Return the [x, y] coordinate for the center point of the cell that contains the specified text.  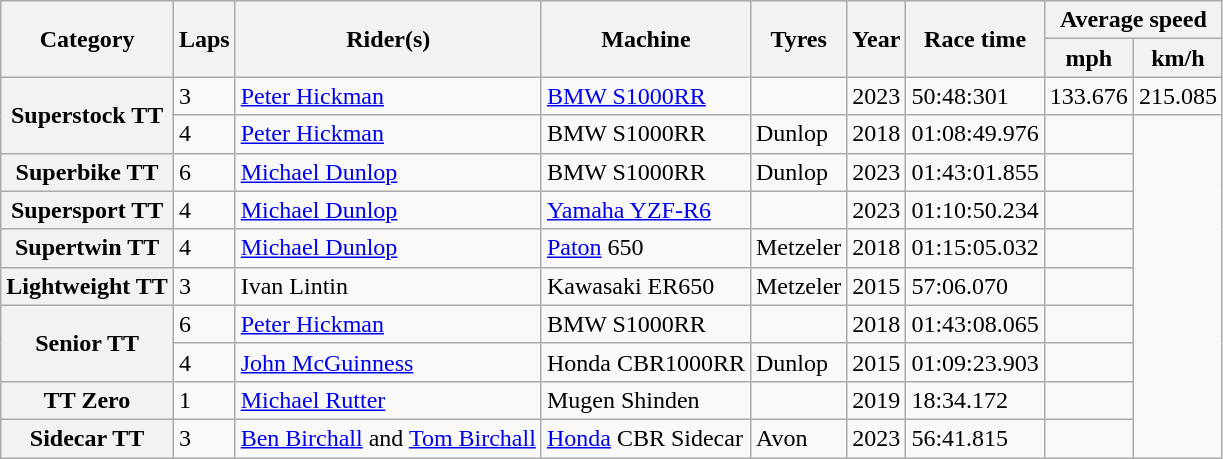
Avon [798, 438]
Ben Birchall and Tom Birchall [388, 438]
56:41.815 [975, 438]
Supertwin TT [88, 248]
km/h [1178, 58]
1 [204, 400]
Race time [975, 39]
Superstock TT [88, 115]
01:15:05.032 [975, 248]
Paton 650 [646, 248]
Sidecar TT [88, 438]
Mugen Shinden [646, 400]
Average speed [1133, 20]
Tyres [798, 39]
01:43:08.065 [975, 324]
Year [876, 39]
Michael Rutter [388, 400]
Honda CBR1000RR [646, 362]
Lightweight TT [88, 286]
57:06.070 [975, 286]
Yamaha YZF-R6 [646, 210]
Machine [646, 39]
Rider(s) [388, 39]
Ivan Lintin [388, 286]
Supersport TT [88, 210]
mph [1088, 58]
Category [88, 39]
2019 [876, 400]
John McGuinness [388, 362]
01:09:23.903 [975, 362]
215.085 [1178, 96]
18:34.172 [975, 400]
TT Zero [88, 400]
Kawasaki ER650 [646, 286]
50:48:301 [975, 96]
Honda CBR Sidecar [646, 438]
133.676 [1088, 96]
01:10:50.234 [975, 210]
01:43:01.855 [975, 172]
Laps [204, 39]
01:08:49.976 [975, 134]
Senior TT [88, 343]
Superbike TT [88, 172]
